Find where the given text appears and provide that cell's center as [x, y] coordinate. 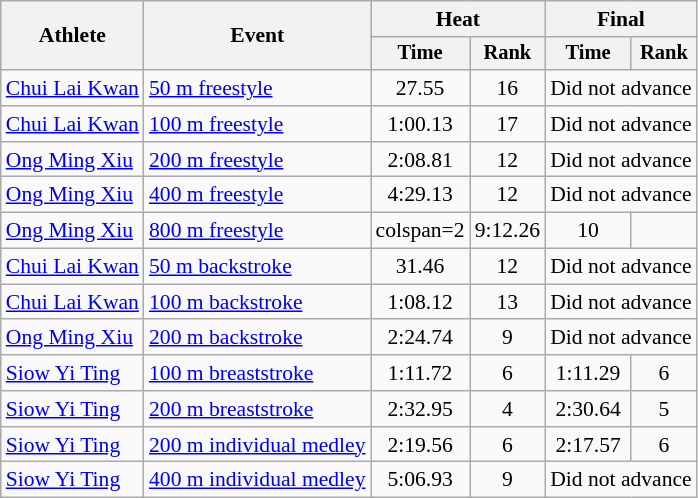
200 m backstroke [258, 338]
100 m breaststroke [258, 373]
1:11.29 [588, 373]
10 [588, 231]
2:32.95 [420, 409]
Heat [458, 19]
100 m backstroke [258, 302]
27.55 [420, 88]
Final [621, 19]
2:19.56 [420, 445]
9:12.26 [508, 231]
1:00.13 [420, 124]
2:17.57 [588, 445]
1:08.12 [420, 302]
5:06.93 [420, 480]
200 m freestyle [258, 160]
13 [508, 302]
800 m freestyle [258, 231]
17 [508, 124]
1:11.72 [420, 373]
5 [664, 409]
31.46 [420, 267]
Athlete [72, 36]
50 m freestyle [258, 88]
4:29.13 [420, 195]
2:08.81 [420, 160]
200 m breaststroke [258, 409]
100 m freestyle [258, 124]
2:24.74 [420, 338]
400 m individual medley [258, 480]
colspan=2 [420, 231]
50 m backstroke [258, 267]
Event [258, 36]
16 [508, 88]
200 m individual medley [258, 445]
400 m freestyle [258, 195]
2:30.64 [588, 409]
4 [508, 409]
